From the cell containing the given text, extract its center point as (x, y) coordinate. 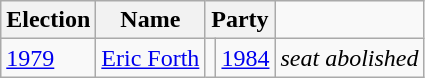
seat abolished (350, 58)
Name (150, 20)
1984 (246, 58)
Election (48, 20)
Eric Forth (150, 58)
Party (240, 20)
1979 (48, 58)
